Detect which cell encompasses the target text, then output its [X, Y] center coordinate. 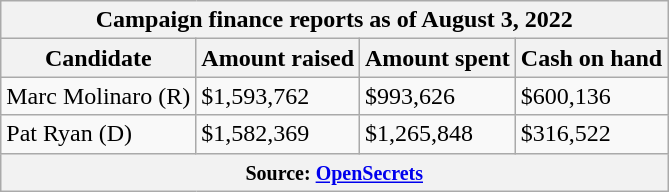
Candidate [98, 58]
Marc Molinaro (R) [98, 96]
Campaign finance reports as of August 3, 2022 [334, 20]
$993,626 [438, 96]
$600,136 [591, 96]
$1,593,762 [278, 96]
Amount spent [438, 58]
$1,265,848 [438, 134]
Amount raised [278, 58]
$1,582,369 [278, 134]
Source: OpenSecrets [334, 172]
Pat Ryan (D) [98, 134]
$316,522 [591, 134]
Cash on hand [591, 58]
